Pinpoint the cell where the given text exists, returning its (X, Y) midpoint coordinate. 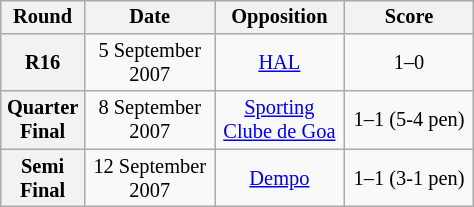
Score (409, 17)
R16 (42, 63)
Semi Final (42, 178)
Quarter Final (42, 120)
Opposition (280, 17)
5 September 2007 (150, 63)
Dempo (280, 178)
1–1 (5-4 pen) (409, 120)
12 September 2007 (150, 178)
Round (42, 17)
1–1 (3-1 pen) (409, 178)
1–0 (409, 63)
Sporting Clube de Goa (280, 120)
8 September 2007 (150, 120)
HAL (280, 63)
Date (150, 17)
